Pinpoint the cell where the given text exists, returning its (X, Y) midpoint coordinate. 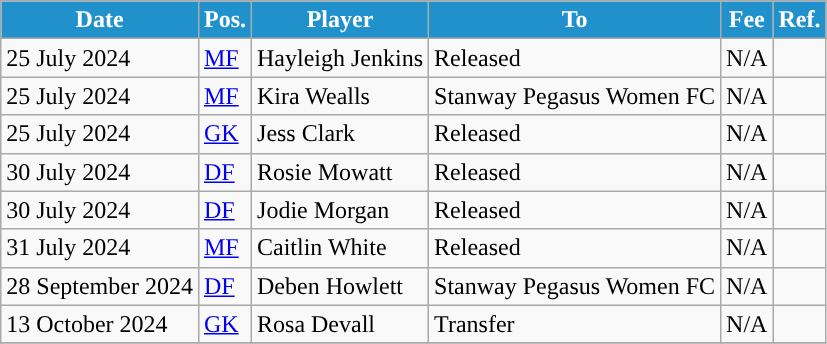
To (575, 20)
Jess Clark (340, 134)
Rosa Devall (340, 324)
31 July 2024 (100, 248)
Player (340, 20)
Fee (747, 20)
Ref. (800, 20)
Deben Howlett (340, 286)
13 October 2024 (100, 324)
Rosie Mowatt (340, 172)
Hayleigh Jenkins (340, 58)
Pos. (224, 20)
28 September 2024 (100, 286)
Jodie Morgan (340, 210)
Caitlin White (340, 248)
Transfer (575, 324)
Kira Wealls (340, 96)
Date (100, 20)
